Find where the given text appears and provide that cell's center as [X, Y] coordinate. 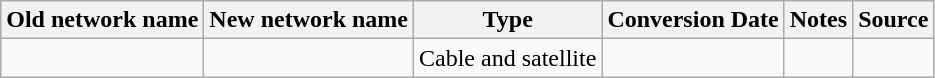
Conversion Date [693, 20]
Type [508, 20]
Source [894, 20]
Notes [818, 20]
Cable and satellite [508, 58]
Old network name [102, 20]
New network name [309, 20]
